Search for the cell housing the specified text and yield its [x, y] center coordinate. 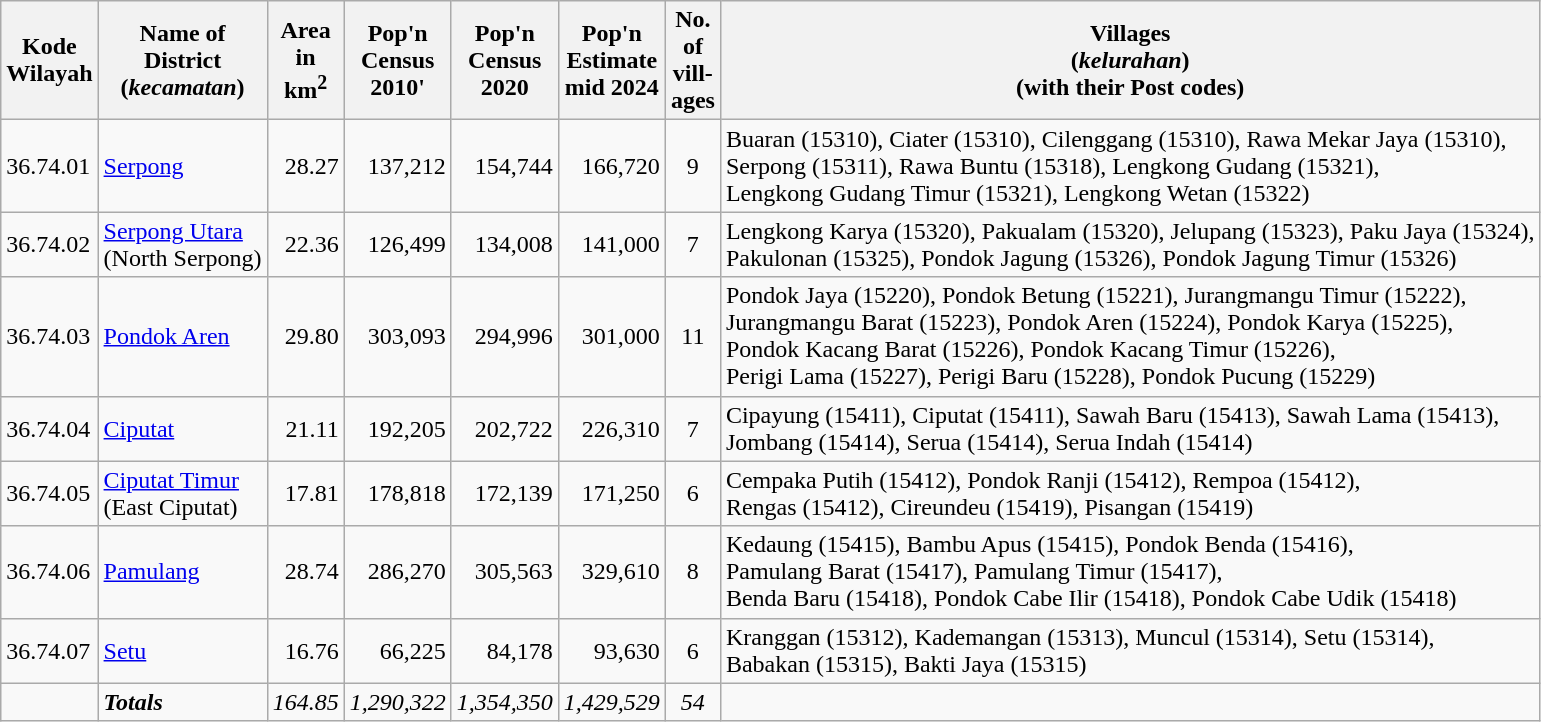
84,178 [504, 650]
17.81 [306, 494]
166,720 [612, 166]
294,996 [504, 336]
Pop'nEstimatemid 2024 [612, 60]
171,250 [612, 494]
54 [692, 702]
28.74 [306, 572]
Name ofDistrict(kecamatan) [182, 60]
Serpong Utara(North Serpong) [182, 244]
164.85 [306, 702]
286,270 [398, 572]
36.74.06 [50, 572]
11 [692, 336]
Pop'nCensus2010' [398, 60]
Kranggan (15312), Kademangan (15313), Muncul (15314), Setu (15314), Babakan (15315), Bakti Jaya (15315) [1130, 650]
Cipayung (15411), Ciputat (15411), Sawah Baru (15413), Sawah Lama (15413), Jombang (15414), Serua (15414), Serua Indah (15414) [1130, 428]
36.74.05 [50, 494]
305,563 [504, 572]
329,610 [612, 572]
29.80 [306, 336]
1,429,529 [612, 702]
22.36 [306, 244]
303,093 [398, 336]
Ciputat [182, 428]
134,008 [504, 244]
1,290,322 [398, 702]
301,000 [612, 336]
Setu [182, 650]
154,744 [504, 166]
93,630 [612, 650]
36.74.07 [50, 650]
36.74.02 [50, 244]
66,225 [398, 650]
137,212 [398, 166]
126,499 [398, 244]
172,139 [504, 494]
192,205 [398, 428]
Kode Wilayah [50, 60]
141,000 [612, 244]
28.27 [306, 166]
Lengkong Karya (15320), Pakualam (15320), Jelupang (15323), Paku Jaya (15324), Pakulonan (15325), Pondok Jagung (15326), Pondok Jagung Timur (15326) [1130, 244]
Villages (kelurahan)(with their Post codes) [1130, 60]
36.74.03 [50, 336]
36.74.04 [50, 428]
21.11 [306, 428]
No.ofvill-ages [692, 60]
16.76 [306, 650]
Pondok Aren [182, 336]
Pamulang [182, 572]
8 [692, 572]
Area in km2 [306, 60]
226,310 [612, 428]
Ciputat Timur(East Ciputat) [182, 494]
Cempaka Putih (15412), Pondok Ranji (15412), Rempoa (15412), Rengas (15412), Cireundeu (15419), Pisangan (15419) [1130, 494]
Pop'nCensus2020 [504, 60]
Totals [182, 702]
1,354,350 [504, 702]
202,722 [504, 428]
Serpong [182, 166]
178,818 [398, 494]
9 [692, 166]
36.74.01 [50, 166]
